Return the [x, y] coordinate for the center point of the cell that contains the specified text.  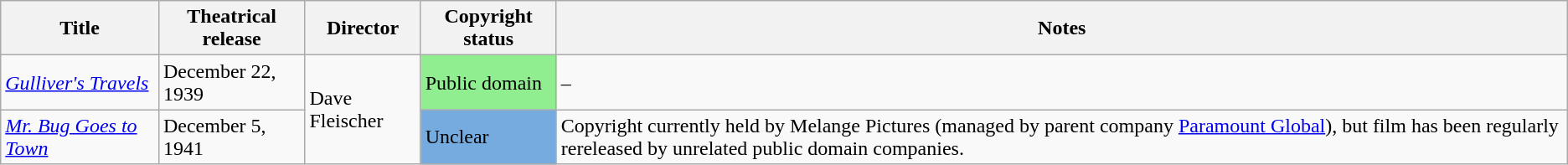
Notes [1062, 28]
Title [80, 28]
December 22, 1939 [231, 82]
December 5, 1941 [231, 137]
Unclear [488, 137]
– [1062, 82]
Dave Fleischer [363, 110]
Public domain [488, 82]
Copyright status [488, 28]
Theatrical release [231, 28]
Director [363, 28]
Gulliver's Travels [80, 82]
Mr. Bug Goes to Town [80, 137]
